Return the (X, Y) coordinate for the center point of the cell that contains the specified text.  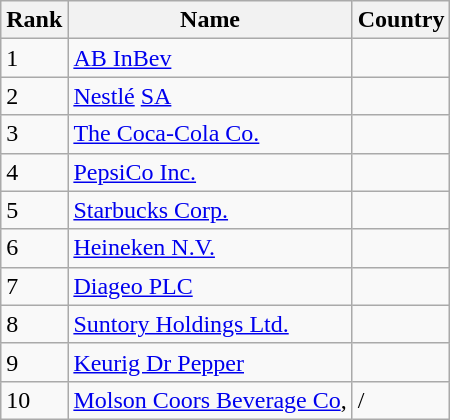
Diageo PLC (210, 286)
8 (34, 324)
/ (401, 400)
The Coca-Cola Co. (210, 134)
Heineken N.V. (210, 248)
Country (401, 20)
AB InBev (210, 58)
Suntory Holdings Ltd. (210, 324)
Molson Coors Beverage Co, (210, 400)
Keurig Dr Pepper (210, 362)
4 (34, 172)
Name (210, 20)
6 (34, 248)
Starbucks Corp. (210, 210)
PepsiCo Inc. (210, 172)
Rank (34, 20)
9 (34, 362)
2 (34, 96)
Nestlé SA (210, 96)
1 (34, 58)
5 (34, 210)
7 (34, 286)
3 (34, 134)
10 (34, 400)
